Find where the given text appears and provide that cell's center as [x, y] coordinate. 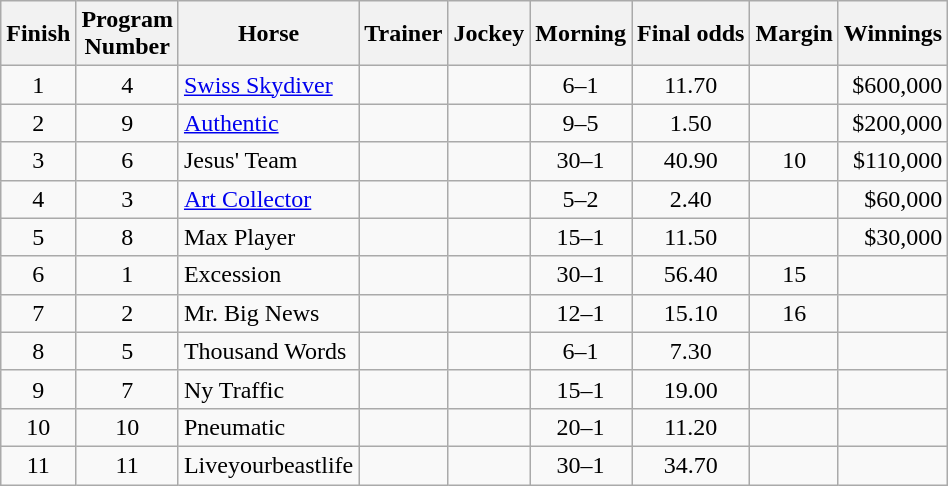
1.50 [691, 123]
15 [794, 275]
5–2 [581, 199]
2.40 [691, 199]
Winnings [892, 34]
20–1 [581, 427]
$60,000 [892, 199]
$200,000 [892, 123]
$600,000 [892, 85]
9–5 [581, 123]
Excession [268, 275]
40.90 [691, 161]
Swiss Skydiver [268, 85]
11.70 [691, 85]
Trainer [404, 34]
Finish [38, 34]
Margin [794, 34]
$110,000 [892, 161]
19.00 [691, 389]
Art Collector [268, 199]
11.20 [691, 427]
Jesus' Team [268, 161]
56.40 [691, 275]
Jockey [489, 34]
12–1 [581, 313]
34.70 [691, 465]
Pneumatic [268, 427]
Morning [581, 34]
16 [794, 313]
Max Player [268, 237]
Mr. Big News [268, 313]
15.10 [691, 313]
$30,000 [892, 237]
Horse [268, 34]
Ny Traffic [268, 389]
11.50 [691, 237]
Liveyourbeastlife [268, 465]
ProgramNumber [128, 34]
Thousand Words [268, 351]
7.30 [691, 351]
Authentic [268, 123]
Final odds [691, 34]
